Detect which cell encompasses the target text, then output its (X, Y) center coordinate. 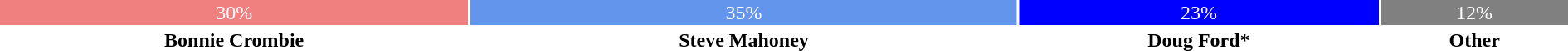
12% (1474, 13)
30% (234, 13)
35% (743, 13)
23% (1200, 13)
